Find where the given text appears and provide that cell's center as (x, y) coordinate. 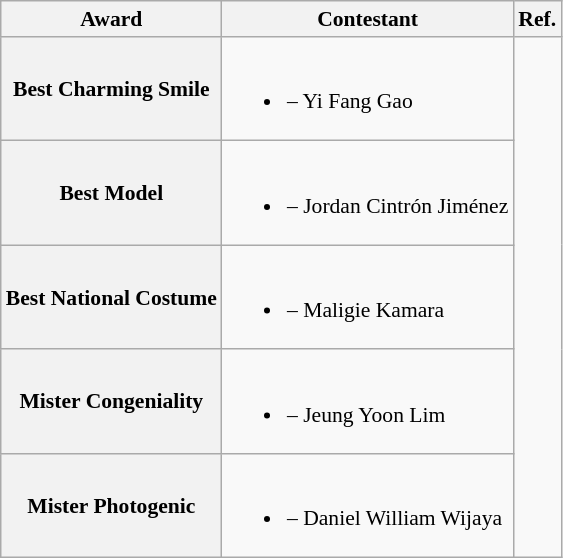
– Jordan Cintrón Jiménez (368, 193)
Ref. (537, 19)
Award (112, 19)
Mister Congeniality (112, 402)
Contestant (368, 19)
Mister Photogenic (112, 506)
Best Model (112, 193)
Best National Costume (112, 297)
Best Charming Smile (112, 89)
– Daniel William Wijaya (368, 506)
– Jeung Yoon Lim (368, 402)
– Maligie Kamara (368, 297)
– Yi Fang Gao (368, 89)
